Output the [X, Y] coordinate of the center of the cell containing the given text.  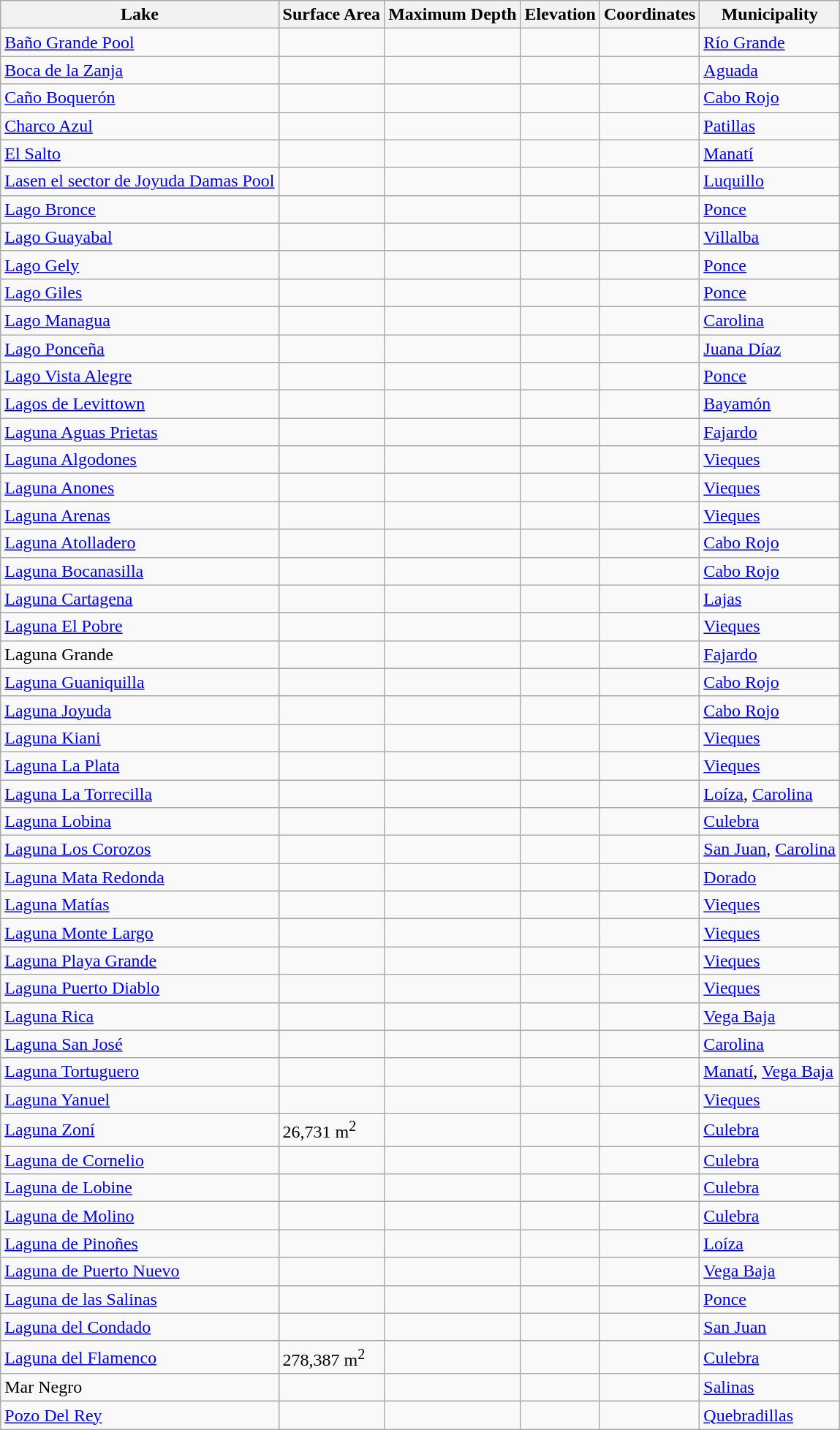
Baño Grande Pool [140, 42]
Manatí, Vega Baja [770, 1072]
Laguna de Cornelio [140, 1160]
Laguna del Condado [140, 1327]
Surface Area [332, 15]
Laguna Arenas [140, 515]
Maximum Depth [453, 15]
Laguna Rica [140, 1016]
Laguna de Puerto Nuevo [140, 1271]
Lago Gely [140, 265]
Laguna Aguas Prietas [140, 432]
Municipality [770, 15]
Laguna Cartagena [140, 599]
Pozo Del Rey [140, 1415]
Lago Giles [140, 292]
Laguna de Molino [140, 1216]
Laguna Lobina [140, 822]
Lasen el sector de Joyuda Damas Pool [140, 181]
Laguna La Plata [140, 765]
Río Grande [770, 42]
Mar Negro [140, 1388]
Lagos de Levittown [140, 404]
El Salto [140, 154]
Laguna Matías [140, 905]
San Juan [770, 1327]
Lake [140, 15]
Laguna Mata Redonda [140, 877]
Laguna Guaniquilla [140, 682]
Laguna Bocanasilla [140, 571]
Laguna El Pobre [140, 627]
Laguna Anones [140, 488]
Laguna de Pinoñes [140, 1244]
Charco Azul [140, 126]
San Juan, Carolina [770, 850]
Dorado [770, 877]
Laguna Los Corozos [140, 850]
Laguna La Torrecilla [140, 793]
Lago Bronce [140, 209]
Laguna Monte Largo [140, 933]
Lago Guayabal [140, 237]
Patillas [770, 126]
Coordinates [649, 15]
278,387 m2 [332, 1357]
Manatí [770, 154]
Laguna Joyuda [140, 710]
Lajas [770, 599]
Laguna de las Salinas [140, 1299]
Laguna de Lobine [140, 1188]
Laguna Playa Grande [140, 961]
Salinas [770, 1388]
Laguna San José [140, 1044]
Laguna Zoní [140, 1130]
Laguna Algodones [140, 460]
Lago Managua [140, 320]
26,731 m2 [332, 1130]
Villalba [770, 237]
Loíza [770, 1244]
Loíza, Carolina [770, 793]
Lago Ponceña [140, 349]
Caño Boquerón [140, 98]
Laguna Yanuel [140, 1100]
Quebradillas [770, 1415]
Bayamón [770, 404]
Laguna Tortuguero [140, 1072]
Boca de la Zanja [140, 70]
Luquillo [770, 181]
Elevation [560, 15]
Juana Díaz [770, 349]
Laguna del Flamenco [140, 1357]
Laguna Atolladero [140, 543]
Laguna Grande [140, 654]
Aguada [770, 70]
Lago Vista Alegre [140, 377]
Laguna Puerto Diablo [140, 988]
Laguna Kiani [140, 738]
